Return the [X, Y] coordinate for the center point of the cell that contains the specified text.  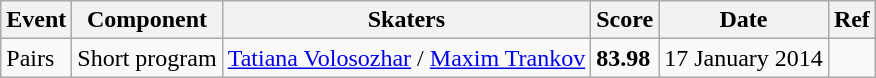
Event [36, 20]
Short program [147, 58]
Date [744, 20]
17 January 2014 [744, 58]
Pairs [36, 58]
Ref [852, 20]
83.98 [625, 58]
Score [625, 20]
Skaters [406, 20]
Tatiana Volosozhar / Maxim Trankov [406, 58]
Component [147, 20]
